Find where the given text appears and provide that cell's center as (X, Y) coordinate. 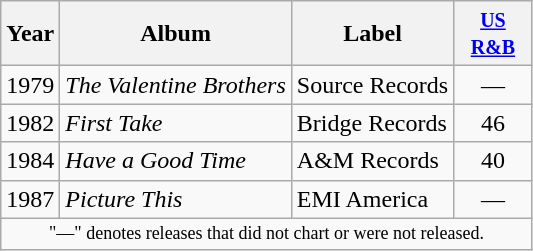
Source Records (372, 85)
Picture This (176, 199)
The Valentine Brothers (176, 85)
1987 (30, 199)
Have a Good Time (176, 161)
1979 (30, 85)
EMI America (372, 199)
Label (372, 34)
46 (494, 123)
A&M Records (372, 161)
US R&B (494, 34)
First Take (176, 123)
1982 (30, 123)
1984 (30, 161)
40 (494, 161)
Year (30, 34)
Album (176, 34)
"—" denotes releases that did not chart or were not released. (266, 234)
Bridge Records (372, 123)
